Search for the cell housing the specified text and yield its (X, Y) center coordinate. 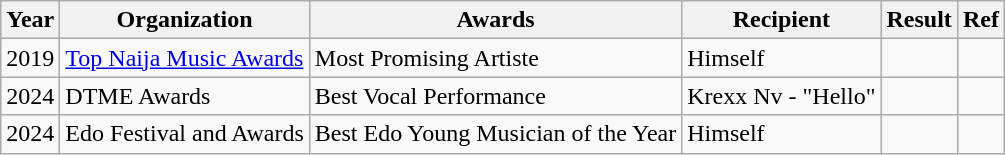
2019 (30, 58)
DTME Awards (184, 96)
Awards (495, 20)
Top Naija Music Awards (184, 58)
Best Vocal Performance (495, 96)
Best Edo Young Musician of the Year (495, 134)
Most Promising Artiste (495, 58)
Result (919, 20)
Recipient (782, 20)
Year (30, 20)
Ref (980, 20)
Organization (184, 20)
Krexx Nv - "Hello" (782, 96)
Edo Festival and Awards (184, 134)
